From the cell containing the given text, extract its center point as (x, y) coordinate. 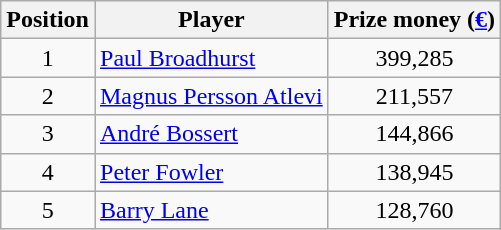
Barry Lane (211, 210)
André Bossert (211, 134)
144,866 (414, 134)
128,760 (414, 210)
Player (211, 20)
4 (48, 172)
3 (48, 134)
Paul Broadhurst (211, 58)
1 (48, 58)
Magnus Persson Atlevi (211, 96)
Prize money (€) (414, 20)
5 (48, 210)
211,557 (414, 96)
2 (48, 96)
Peter Fowler (211, 172)
399,285 (414, 58)
Position (48, 20)
138,945 (414, 172)
